Capture the cell that displays the provided text and extract its [x, y] central coordinate. 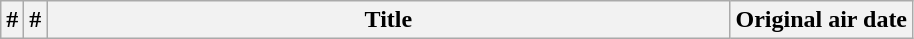
Original air date [822, 20]
Title [388, 20]
